Identify which cell holds the provided text, then report its (x, y) central coordinate. 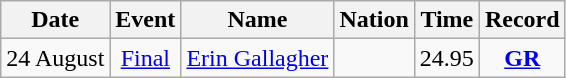
Final (146, 58)
Erin Gallagher (258, 58)
GR (522, 58)
Name (258, 20)
Nation (374, 20)
24 August (56, 58)
Time (446, 20)
Record (522, 20)
Date (56, 20)
24.95 (446, 58)
Event (146, 20)
